Detect which cell encompasses the target text, then output its [x, y] center coordinate. 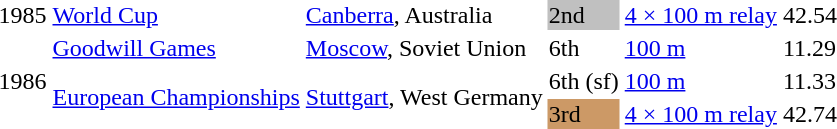
6th (sf) [584, 81]
World Cup [176, 15]
3rd [584, 114]
Stuttgart, West Germany [424, 98]
Goodwill Games [176, 48]
6th [584, 48]
Canberra, Australia [424, 15]
Moscow, Soviet Union [424, 48]
2nd [584, 15]
European Championships [176, 98]
